Locate the cell with the specified text and output its (x, y) center coordinate. 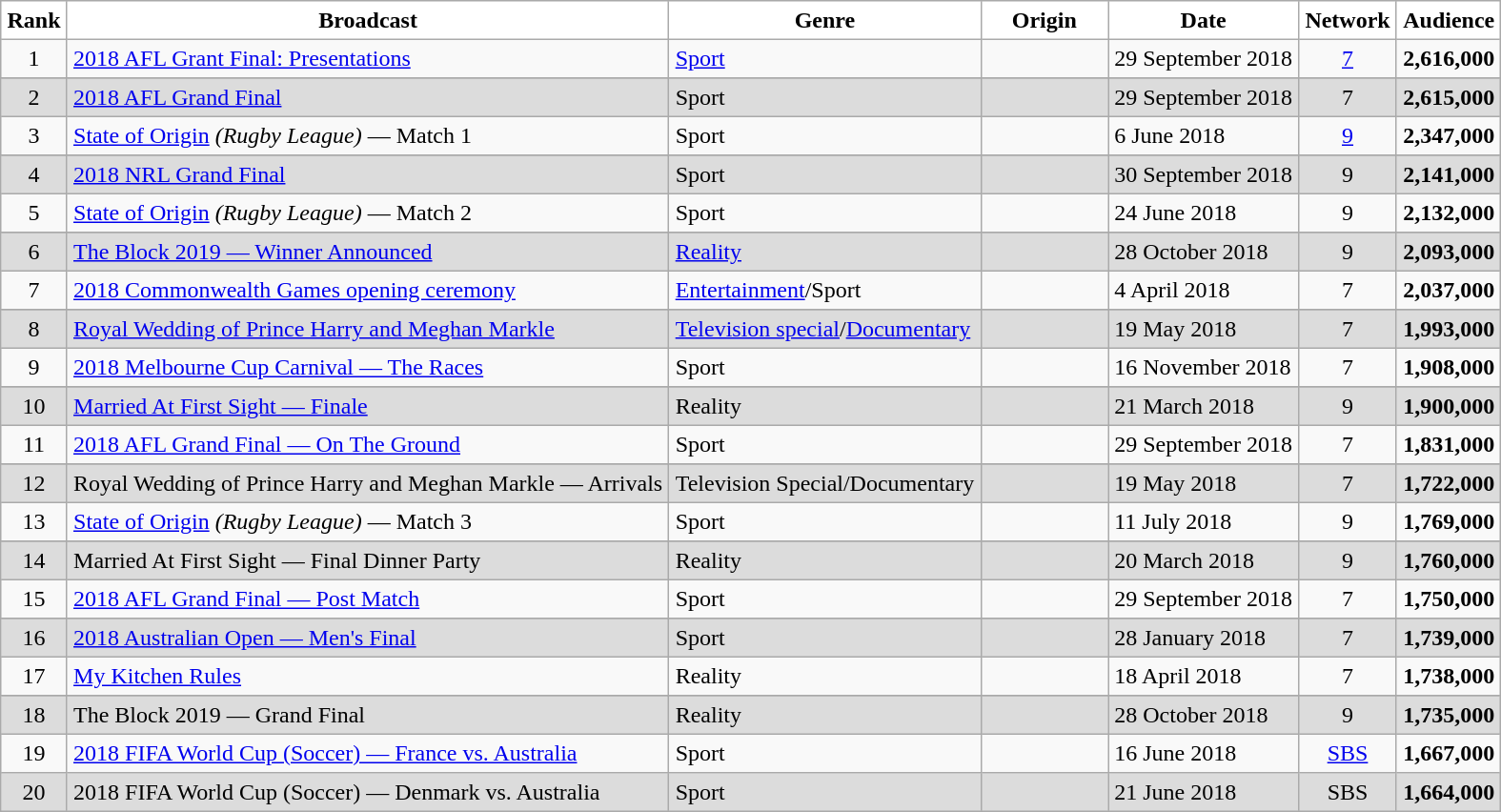
14 (34, 560)
2018 AFL Grant Final: Presentations (368, 58)
1,908,000 (1449, 367)
17 (34, 676)
1,769,000 (1449, 521)
12 (34, 483)
2018 AFL Grand Final (368, 97)
6 June 2018 (1203, 135)
6 (34, 252)
24 June 2018 (1203, 213)
19 (34, 753)
1,739,000 (1449, 638)
2018 AFL Grand Final — On The Ground (368, 444)
1,831,000 (1449, 444)
Entertainment/Sport (825, 290)
1,900,000 (1449, 406)
2018 AFL Grand Final — Post Match (368, 599)
2,347,000 (1449, 135)
10 (34, 406)
13 (34, 521)
21 June 2018 (1203, 792)
2018 Commonwealth Games opening ceremony (368, 290)
State of Origin (Rugby League) — Match 2 (368, 213)
State of Origin (Rugby League) — Match 3 (368, 521)
2 (34, 97)
5 (34, 213)
1,738,000 (1449, 676)
1,722,000 (1449, 483)
Genre (825, 20)
20 March 2018 (1203, 560)
11 July 2018 (1203, 521)
11 (34, 444)
2018 Australian Open — Men's Final (368, 638)
2,132,000 (1449, 213)
4 (34, 174)
Rank (34, 20)
State of Origin (Rugby League) — Match 1 (368, 135)
2018 FIFA World Cup (Soccer) — Denmark vs. Australia (368, 792)
Broadcast (368, 20)
4 April 2018 (1203, 290)
15 (34, 599)
Television special/Documentary (825, 329)
30 September 2018 (1203, 174)
1,664,000 (1449, 792)
The Block 2019 — Winner Announced (368, 252)
3 (34, 135)
16 November 2018 (1203, 367)
2,141,000 (1449, 174)
2,093,000 (1449, 252)
20 (34, 792)
Origin (1045, 20)
The Block 2019 — Grand Final (368, 715)
1,760,000 (1449, 560)
2018 NRL Grand Final (368, 174)
2018 FIFA World Cup (Soccer) — France vs. Australia (368, 753)
28 January 2018 (1203, 638)
1,993,000 (1449, 329)
8 (34, 329)
1,735,000 (1449, 715)
1 (34, 58)
16 June 2018 (1203, 753)
2018 Melbourne Cup Carnival — The Races (368, 367)
18 (34, 715)
21 March 2018 (1203, 406)
Date (1203, 20)
Married At First Sight — Final Dinner Party (368, 560)
Television Special/Documentary (825, 483)
Married At First Sight — Finale (368, 406)
Royal Wedding of Prince Harry and Meghan Markle — Arrivals (368, 483)
16 (34, 638)
2,616,000 (1449, 58)
2,615,000 (1449, 97)
My Kitchen Rules (368, 676)
Audience (1449, 20)
1,667,000 (1449, 753)
Royal Wedding of Prince Harry and Meghan Markle (368, 329)
2,037,000 (1449, 290)
Network (1348, 20)
1,750,000 (1449, 599)
18 April 2018 (1203, 676)
